Detect which cell encompasses the target text, then output its [x, y] center coordinate. 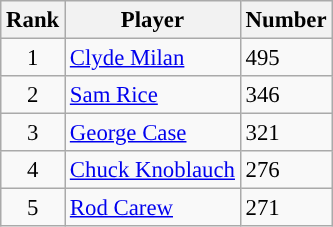
2 [33, 95]
495 [286, 58]
Sam Rice [153, 95]
Chuck Knoblauch [153, 170]
346 [286, 95]
3 [33, 133]
George Case [153, 133]
321 [286, 133]
Player [153, 20]
1 [33, 58]
Clyde Milan [153, 58]
Rank [33, 20]
4 [33, 170]
271 [286, 208]
Number [286, 20]
5 [33, 208]
276 [286, 170]
Rod Carew [153, 208]
